Return [x, y] of the center of cell containing provided text 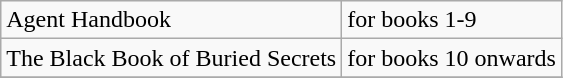
Agent Handbook [172, 20]
for books 10 onwards [452, 58]
for books 1-9 [452, 20]
The Black Book of Buried Secrets [172, 58]
